Provide the [X, Y] coordinate of the cell's center where the given text is located.  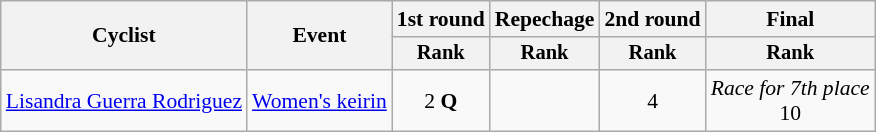
4 [652, 100]
Lisandra Guerra Rodriguez [124, 100]
Event [320, 36]
2 Q [441, 100]
Race for 7th place10 [790, 100]
Repechage [545, 19]
1st round [441, 19]
Cyclist [124, 36]
Final [790, 19]
2nd round [652, 19]
Women's keirin [320, 100]
